Return [X, Y] of the center of cell containing provided text 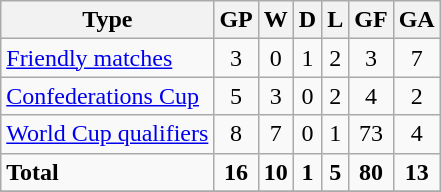
Friendly matches [108, 58]
13 [416, 172]
D [307, 20]
73 [371, 134]
World Cup qualifiers [108, 134]
GA [416, 20]
GP [236, 20]
GF [371, 20]
80 [371, 172]
Total [108, 172]
10 [276, 172]
L [336, 20]
8 [236, 134]
W [276, 20]
Type [108, 20]
Confederations Cup [108, 96]
16 [236, 172]
